Search for the cell housing the specified text and yield its (x, y) center coordinate. 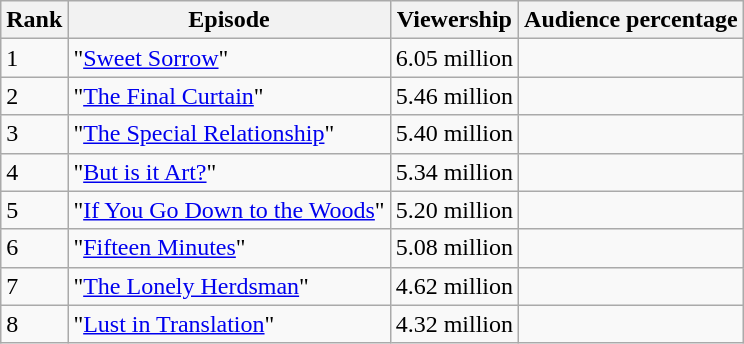
4.62 million (454, 286)
5.20 million (454, 210)
Rank (34, 20)
Episode (229, 20)
6.05 million (454, 58)
5.40 million (454, 134)
5.46 million (454, 96)
"Sweet Sorrow" (229, 58)
5 (34, 210)
"The Special Relationship" (229, 134)
8 (34, 324)
6 (34, 248)
"The Lonely Herdsman" (229, 286)
4.32 million (454, 324)
1 (34, 58)
"The Final Curtain" (229, 96)
3 (34, 134)
5.08 million (454, 248)
5.34 million (454, 172)
"If You Go Down to the Woods" (229, 210)
"Lust in Translation" (229, 324)
Audience percentage (632, 20)
2 (34, 96)
7 (34, 286)
Viewership (454, 20)
"But is it Art?" (229, 172)
"Fifteen Minutes" (229, 248)
4 (34, 172)
